Detect which cell encompasses the target text, then output its (x, y) center coordinate. 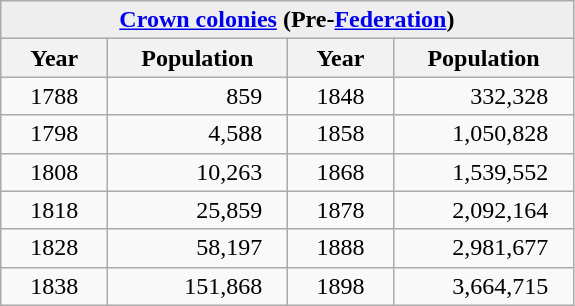
4,588 (198, 134)
3,664,715 (484, 286)
25,859 (198, 210)
1838 (54, 286)
1,050,828 (484, 134)
1868 (340, 172)
2,092,164 (484, 210)
1,539,552 (484, 172)
2,981,677 (484, 248)
1788 (54, 96)
151,868 (198, 286)
1898 (340, 286)
1888 (340, 248)
1858 (340, 134)
1848 (340, 96)
1818 (54, 210)
10,263 (198, 172)
1798 (54, 134)
1878 (340, 210)
Crown colonies (Pre-Federation) (287, 20)
58,197 (198, 248)
859 (198, 96)
332,328 (484, 96)
1828 (54, 248)
1808 (54, 172)
